Find where the given text appears and provide that cell's center as [x, y] coordinate. 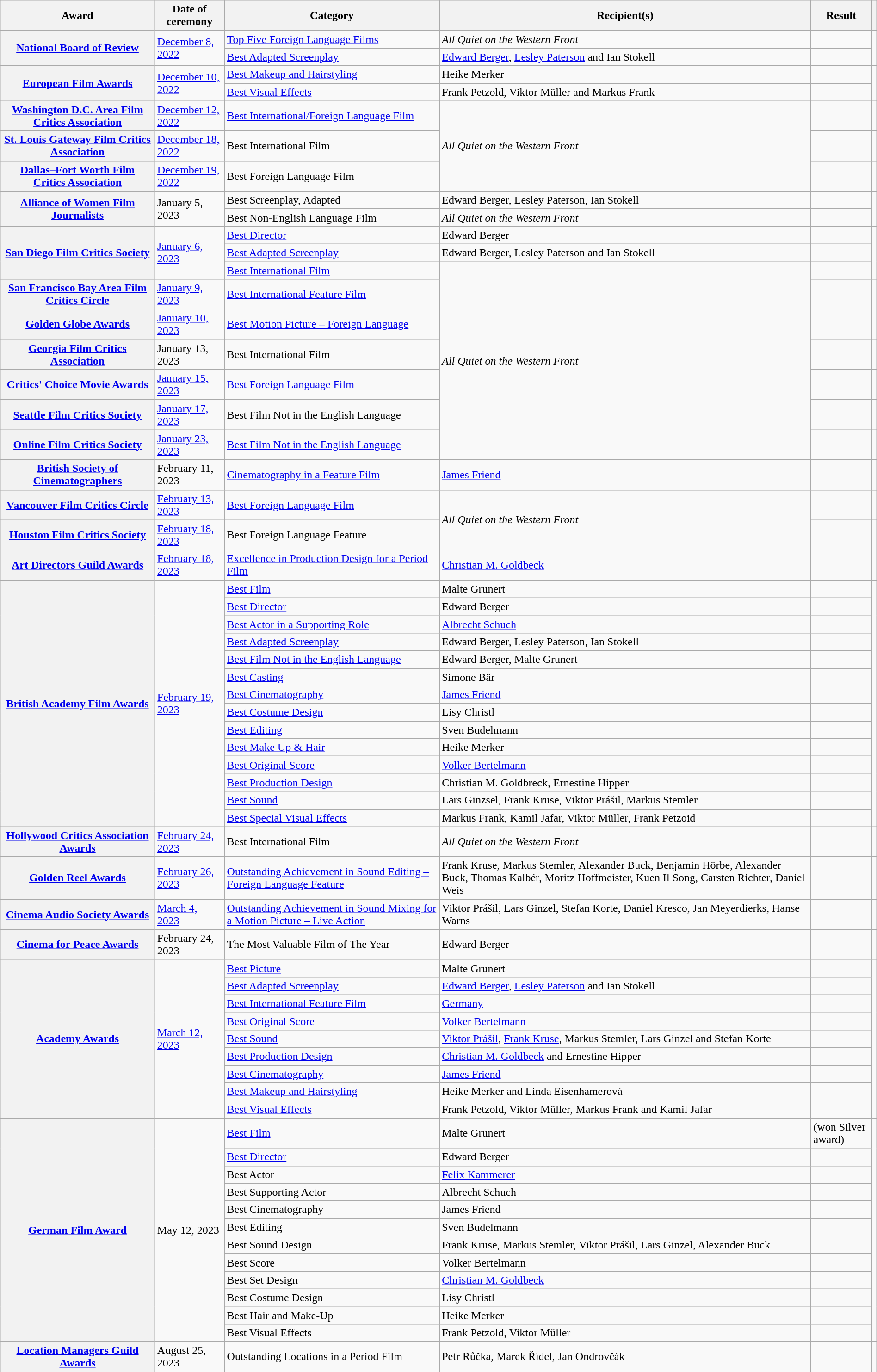
Golden Reel Awards [78, 878]
Cinema for Peace Awards [78, 945]
Outstanding Locations in a Period Film [332, 1357]
Best Score [332, 1262]
March 4, 2023 [190, 914]
Online Film Critics Society [78, 445]
Georgia Film Critics Association [78, 354]
Felix Kammerer [625, 1174]
Edward Berger, Malte Grunert [625, 659]
Frank Petzold, Viktor Müller and Markus Frank [625, 92]
San Francisco Bay Area Film Critics Circle [78, 294]
Best Casting [332, 677]
December 10, 2022 [190, 83]
Location Managers Guild Awards [78, 1357]
February 26, 2023 [190, 878]
Award [78, 16]
Viktor Prášil, Frank Kruse, Markus Stemler, Lars Ginzel and Stefan Korte [625, 1039]
Best International/Foreign Language Film [332, 116]
Houston Film Critics Society [78, 535]
Alliance of Women Film Journalists [78, 209]
January 6, 2023 [190, 253]
January 13, 2023 [190, 354]
Best Motion Picture – Foreign Language [332, 325]
Frank Petzold, Viktor Müller [625, 1333]
(won Silver award) [841, 1133]
January 17, 2023 [190, 414]
Best Special Visual Effects [332, 818]
Best Non-English Language Film [332, 217]
Academy Awards [78, 1039]
Best Set Design [332, 1280]
San Diego Film Critics Society [78, 253]
Best Supporting Actor [332, 1192]
December 18, 2022 [190, 146]
Best Foreign Language Feature [332, 535]
December 8, 2022 [190, 48]
Result [841, 16]
Golden Globe Awards [78, 325]
British Society of Cinematographers [78, 475]
British Academy Film Awards [78, 703]
Cinema Audio Society Awards [78, 914]
Simone Bär [625, 677]
Recipient(s) [625, 16]
Washington D.C. Area Film Critics Association [78, 116]
Art Directors Guild Awards [78, 565]
Best Sound Design [332, 1245]
Hollywood Critics Association Awards [78, 842]
Frank Petzold, Viktor Müller, Markus Frank and Kamil Jafar [625, 1109]
January 9, 2023 [190, 294]
Seattle Film Critics Society [78, 414]
Frank Kruse, Markus Stemler, Viktor Prášil, Lars Ginzel, Alexander Buck [625, 1245]
January 5, 2023 [190, 209]
January 15, 2023 [190, 385]
February 19, 2023 [190, 703]
Outstanding Achievement in Sound Mixing for a Motion Picture – Live Action [332, 914]
Outstanding Achievement in Sound Editing – Foreign Language Feature [332, 878]
The Most Valuable Film of The Year [332, 945]
Best Screenplay, Adapted [332, 200]
Excellence in Production Design for a Period Film [332, 565]
Best Actor [332, 1174]
December 19, 2022 [190, 176]
Christian M. Goldbeck and Ernestine Hipper [625, 1057]
February 11, 2023 [190, 475]
Lars Ginzsel, Frank Kruse, Viktor Prášil, Markus Stemler [625, 800]
Top Five Foreign Language Films [332, 39]
Markus Frank, Kamil Jafar, Viktor Müller, Frank Petzoid [625, 818]
Dallas–Fort Worth Film Critics Association [78, 176]
Viktor Prášil, Lars Ginzel, Stefan Korte, Daniel Kresco, Jan Meyerdierks, Hanse Warns [625, 914]
European Film Awards [78, 83]
Cinematography in a Feature Film [332, 475]
January 23, 2023 [190, 445]
Heike Merker and Linda Eisenhamerová [625, 1092]
National Board of Review [78, 48]
February 13, 2023 [190, 505]
Category [332, 16]
Critics' Choice Movie Awards [78, 385]
May 12, 2023 [190, 1230]
Petr Růčka, Marek Řídel, Jan Ondrovčák [625, 1357]
December 12, 2022 [190, 116]
Christian M. Goldbreck, Ernestine Hipper [625, 783]
German Film Award [78, 1230]
Best Hair and Make-Up [332, 1315]
Germany [625, 1003]
Best Picture [332, 968]
January 10, 2023 [190, 325]
August 25, 2023 [190, 1357]
March 12, 2023 [190, 1039]
St. Louis Gateway Film Critics Association [78, 146]
Best Actor in a Supporting Role [332, 624]
Best Make Up & Hair [332, 748]
Vancouver Film Critics Circle [78, 505]
Date of ceremony [190, 16]
